Pinpoint the cell where the given text exists, returning its (x, y) midpoint coordinate. 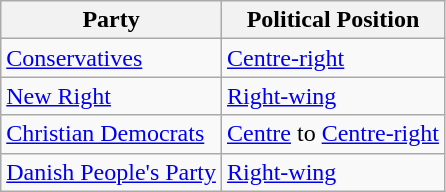
New Right (112, 96)
Political Position (332, 20)
Christian Democrats (112, 134)
Party (112, 20)
Centre to Centre-right (332, 134)
Conservatives (112, 58)
Centre-right (332, 58)
Danish People's Party (112, 172)
